Output the [x, y] coordinate of the center of the cell containing the given text.  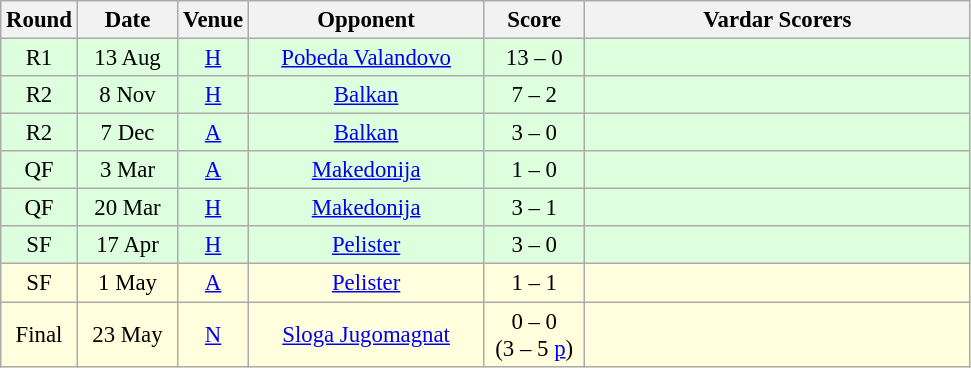
1 May [128, 283]
Date [128, 20]
7 – 2 [534, 95]
3 Mar [128, 170]
20 Mar [128, 208]
R1 [39, 58]
13 – 0 [534, 58]
Venue [214, 20]
8 Nov [128, 95]
Round [39, 20]
Vardar Scorers [778, 20]
13 Aug [128, 58]
N [214, 334]
0 – 0(3 – 5 p) [534, 334]
23 May [128, 334]
Sloga Jugomagnat [366, 334]
3 – 1 [534, 208]
Opponent [366, 20]
Score [534, 20]
Final [39, 334]
17 Apr [128, 245]
1 – 1 [534, 283]
1 – 0 [534, 170]
Pobeda Valandovo [366, 58]
7 Dec [128, 133]
